Pinpoint the cell where the given text exists, returning its [x, y] midpoint coordinate. 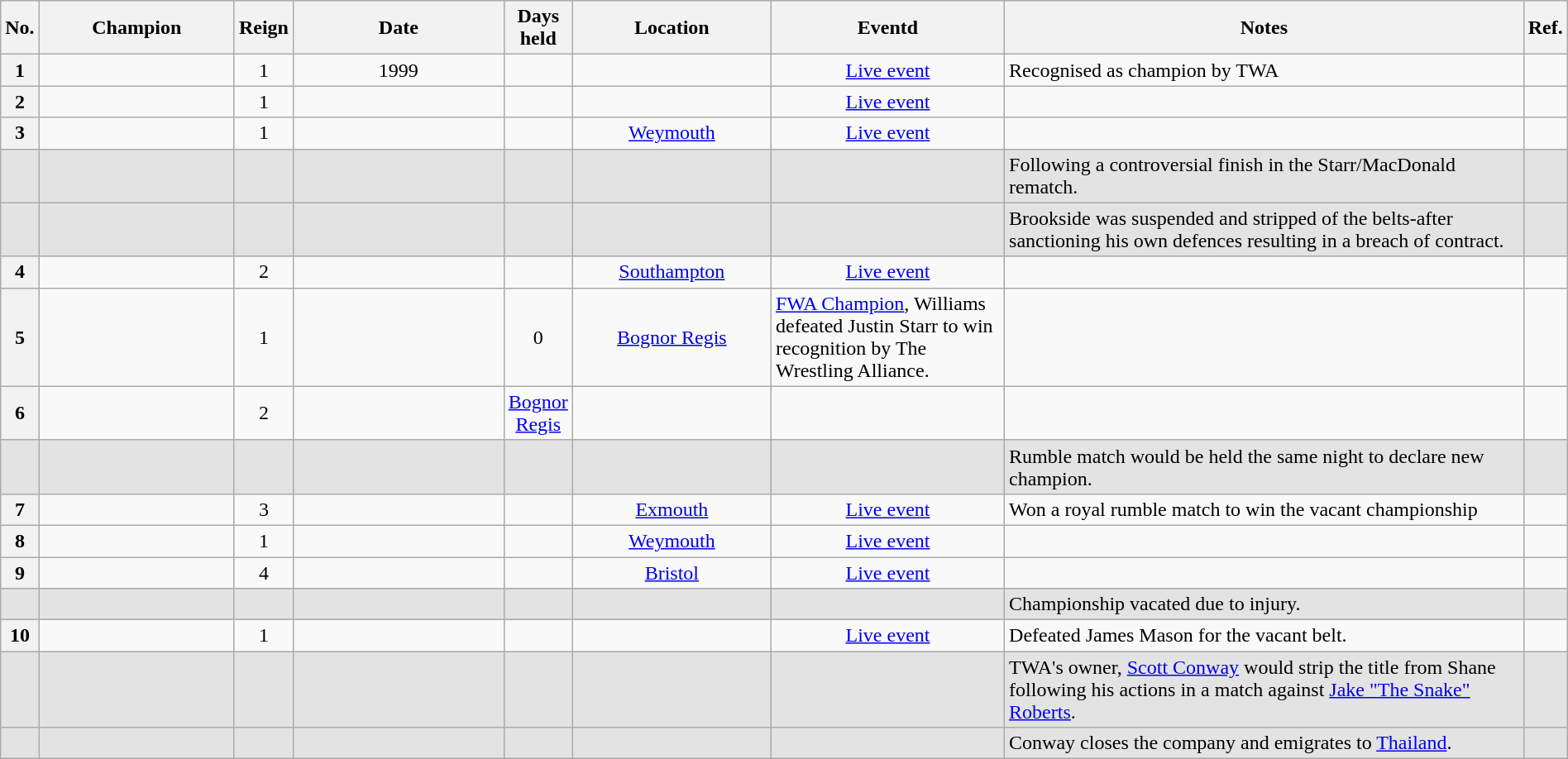
Exmouth [672, 509]
No. [20, 28]
6 [20, 413]
Following a controversial finish in the Starr/MacDonald rematch. [1264, 175]
Conway closes the company and emigrates to Thailand. [1264, 743]
Champion [136, 28]
Location [672, 28]
Date [399, 28]
Notes [1264, 28]
Defeated James Mason for the vacant belt. [1264, 636]
Recognised as champion by TWA [1264, 70]
9 [20, 573]
Brookside was suspended and stripped of the belts-after sanctioning his own defences resulting in a breach of contract. [1264, 230]
0 [538, 337]
Ref. [1545, 28]
1999 [399, 70]
FWA Champion, Williams defeated Justin Starr to win recognition by The Wrestling Alliance. [887, 337]
8 [20, 541]
Won a royal rumble match to win the vacant championship [1264, 509]
Days held [538, 28]
Rumble match would be held the same night to declare new champion. [1264, 466]
TWA's owner, Scott Conway would strip the title from Shane following his actions in a match against Jake "The Snake" Roberts. [1264, 690]
Bristol [672, 573]
Southampton [672, 272]
Championship vacated due to injury. [1264, 604]
7 [20, 509]
Reign [263, 28]
10 [20, 636]
5 [20, 337]
Eventd [887, 28]
